From the cell containing the given text, extract its center point as (x, y) coordinate. 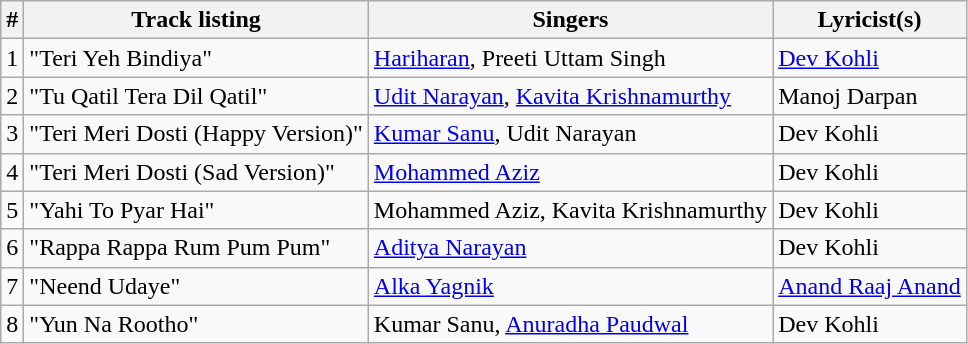
5 (12, 210)
"Teri Yeh Bindiya" (196, 58)
Kumar Sanu, Anuradha Paudwal (570, 324)
"Neend Udaye" (196, 286)
Udit Narayan, Kavita Krishnamurthy (570, 96)
3 (12, 134)
"Teri Meri Dosti (Sad Version)" (196, 172)
Mohammed Aziz (570, 172)
"Yahi To Pyar Hai" (196, 210)
Manoj Darpan (870, 96)
Mohammed Aziz, Kavita Krishnamurthy (570, 210)
Track listing (196, 20)
Alka Yagnik (570, 286)
"Yun Na Rootho" (196, 324)
# (12, 20)
Hariharan, Preeti Uttam Singh (570, 58)
Kumar Sanu, Udit Narayan (570, 134)
6 (12, 248)
"Teri Meri Dosti (Happy Version)" (196, 134)
Singers (570, 20)
1 (12, 58)
Anand Raaj Anand (870, 286)
Aditya Narayan (570, 248)
2 (12, 96)
7 (12, 286)
4 (12, 172)
"Tu Qatil Tera Dil Qatil" (196, 96)
Lyricist(s) (870, 20)
"Rappa Rappa Rum Pum Pum" (196, 248)
8 (12, 324)
